For the text-containing cell, return its midpoint in (X, Y) coordinate format. 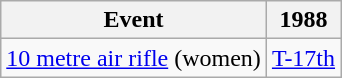
1988 (303, 20)
T-17th (303, 58)
Event (134, 20)
10 metre air rifle (women) (134, 58)
